Capture the cell that displays the provided text and extract its (X, Y) central coordinate. 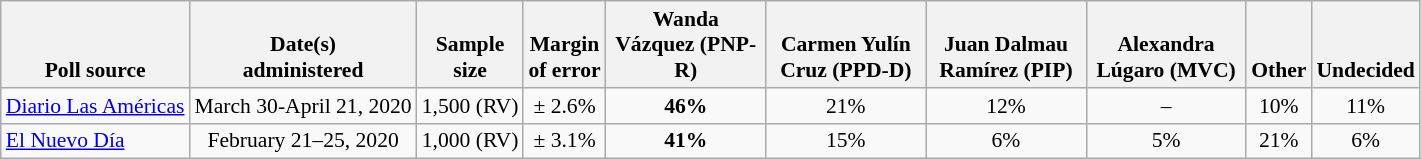
El Nuevo Día (96, 141)
11% (1365, 106)
1,500 (RV) (470, 106)
– (1166, 106)
Wanda Vázquez (PNP-R) (686, 44)
Marginof error (564, 44)
46% (686, 106)
Diario Las Américas (96, 106)
Alexandra Lúgaro (MVC) (1166, 44)
Other (1278, 44)
± 3.1% (564, 141)
Samplesize (470, 44)
41% (686, 141)
March 30-April 21, 2020 (304, 106)
10% (1278, 106)
Carmen Yulín Cruz (PPD-D) (846, 44)
February 21–25, 2020 (304, 141)
5% (1166, 141)
1,000 (RV) (470, 141)
15% (846, 141)
Poll source (96, 44)
Undecided (1365, 44)
± 2.6% (564, 106)
12% (1006, 106)
Juan Dalmau Ramírez (PIP) (1006, 44)
Date(s)administered (304, 44)
